From the cell containing the given text, extract its center point as [x, y] coordinate. 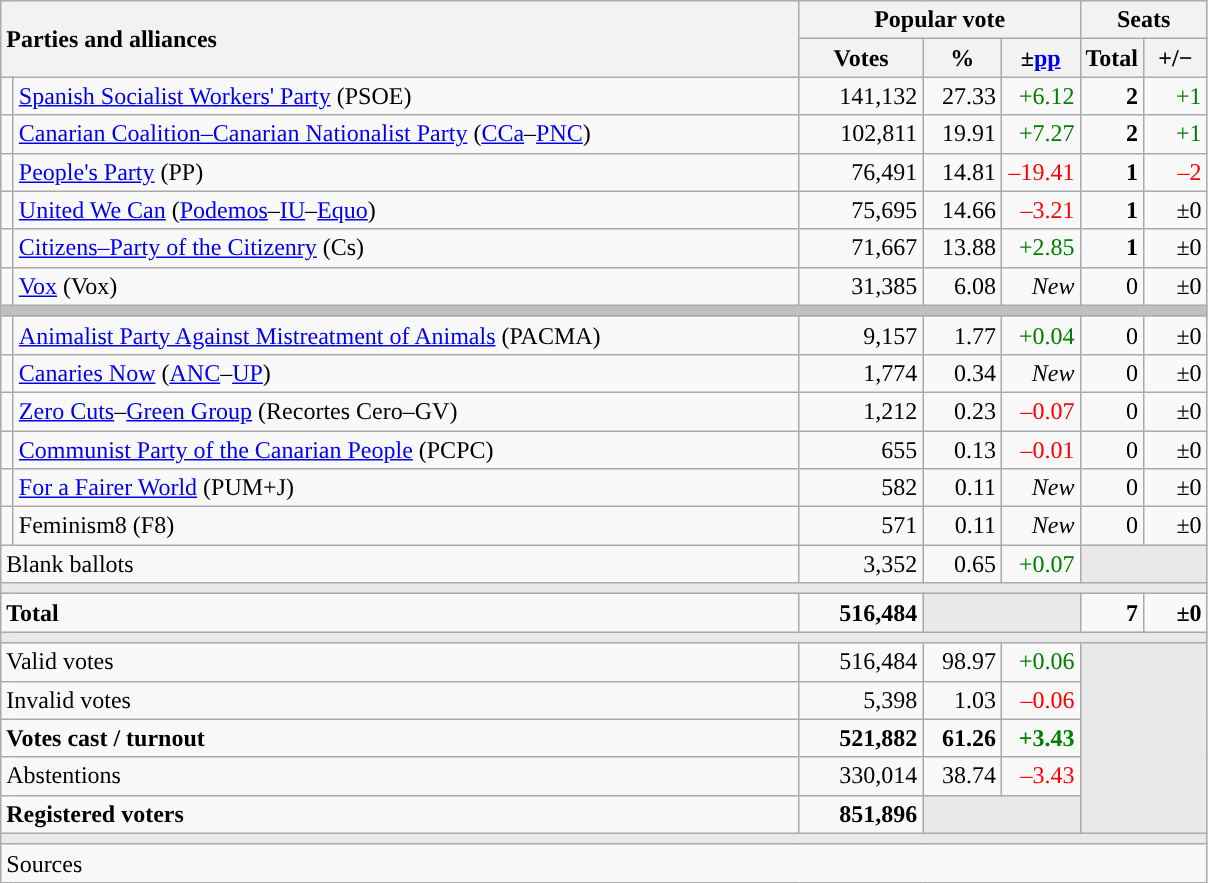
521,882 [861, 738]
–2 [1176, 172]
98.97 [962, 662]
Valid votes [400, 662]
Abstentions [400, 776]
For a Fairer World (PUM+J) [406, 488]
Blank ballots [400, 564]
13.88 [962, 248]
5,398 [861, 700]
Canarian Coalition–Canarian Nationalist Party (CCa–PNC) [406, 134]
7 [1112, 613]
Animalist Party Against Mistreatment of Animals (PACMA) [406, 335]
People's Party (PP) [406, 172]
Popular vote [940, 20]
Canaries Now (ANC–UP) [406, 373]
±pp [1040, 58]
76,491 [861, 172]
–19.41 [1040, 172]
–0.06 [1040, 700]
102,811 [861, 134]
1.03 [962, 700]
–0.07 [1040, 411]
1,212 [861, 411]
9,157 [861, 335]
Sources [604, 863]
6.08 [962, 286]
0.23 [962, 411]
–0.01 [1040, 449]
+0.06 [1040, 662]
Parties and alliances [400, 39]
582 [861, 488]
–3.21 [1040, 210]
27.33 [962, 96]
330,014 [861, 776]
75,695 [861, 210]
Vox (Vox) [406, 286]
141,132 [861, 96]
655 [861, 449]
1.77 [962, 335]
14.81 [962, 172]
Votes cast / turnout [400, 738]
1,774 [861, 373]
+6.12 [1040, 96]
71,667 [861, 248]
+/− [1176, 58]
0.34 [962, 373]
3,352 [861, 564]
+0.07 [1040, 564]
571 [861, 526]
0.65 [962, 564]
+7.27 [1040, 134]
851,896 [861, 814]
United We Can (Podemos–IU–Equo) [406, 210]
14.66 [962, 210]
+3.43 [1040, 738]
31,385 [861, 286]
Seats [1144, 20]
–3.43 [1040, 776]
+2.85 [1040, 248]
Feminism8 (F8) [406, 526]
Invalid votes [400, 700]
+0.04 [1040, 335]
61.26 [962, 738]
Votes [861, 58]
19.91 [962, 134]
Communist Party of the Canarian People (PCPC) [406, 449]
Spanish Socialist Workers' Party (PSOE) [406, 96]
Zero Cuts–Green Group (Recortes Cero–GV) [406, 411]
38.74 [962, 776]
Citizens–Party of the Citizenry (Cs) [406, 248]
% [962, 58]
0.13 [962, 449]
Registered voters [400, 814]
